Search for the cell housing the specified text and yield its [X, Y] center coordinate. 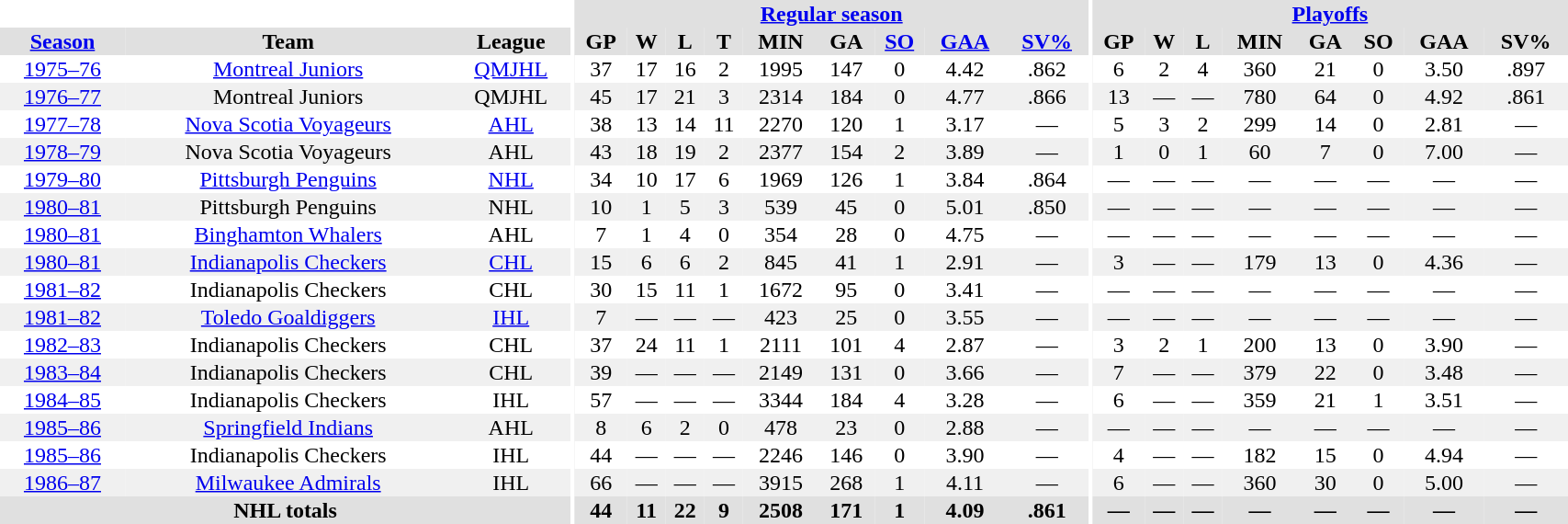
4.09 [965, 510]
4.42 [965, 69]
2.87 [965, 345]
5.01 [965, 207]
7.00 [1444, 152]
179 [1260, 262]
3.84 [965, 179]
4.92 [1444, 97]
2270 [781, 124]
28 [847, 234]
299 [1260, 124]
1976–77 [62, 97]
.862 [1047, 69]
2377 [781, 152]
24 [647, 345]
Springfield Indians [288, 427]
Playoffs [1330, 14]
780 [1260, 97]
95 [847, 290]
268 [847, 483]
T [724, 41]
.850 [1047, 207]
1986–87 [62, 483]
NHL totals [285, 510]
1978–79 [62, 152]
2149 [781, 372]
3.66 [965, 372]
2508 [781, 510]
18 [647, 152]
3.28 [965, 400]
Team [288, 41]
171 [847, 510]
66 [601, 483]
39 [601, 372]
4.36 [1444, 262]
5.00 [1444, 483]
Milwaukee Admirals [288, 483]
1984–85 [62, 400]
1995 [781, 69]
478 [781, 427]
154 [847, 152]
126 [847, 179]
4.94 [1444, 455]
845 [781, 262]
3.89 [965, 152]
4.77 [965, 97]
34 [601, 179]
3915 [781, 483]
2.88 [965, 427]
3.41 [965, 290]
3.55 [965, 317]
131 [847, 372]
19 [685, 152]
Toledo Goaldiggers [288, 317]
1979–80 [62, 179]
146 [847, 455]
.897 [1526, 69]
1977–78 [62, 124]
Season [62, 41]
.866 [1047, 97]
423 [781, 317]
2314 [781, 97]
57 [601, 400]
2246 [781, 455]
16 [685, 69]
2.81 [1444, 124]
League [511, 41]
43 [601, 152]
1983–84 [62, 372]
539 [781, 207]
1969 [781, 179]
1672 [781, 290]
8 [601, 427]
64 [1325, 97]
Binghamton Whalers [288, 234]
1982–83 [62, 345]
1975–76 [62, 69]
2111 [781, 345]
.864 [1047, 179]
38 [601, 124]
Regular season [832, 14]
101 [847, 345]
4.11 [965, 483]
4.75 [965, 234]
200 [1260, 345]
359 [1260, 400]
41 [847, 262]
25 [847, 317]
23 [847, 427]
120 [847, 124]
2.91 [965, 262]
354 [781, 234]
182 [1260, 455]
3.50 [1444, 69]
3.51 [1444, 400]
379 [1260, 372]
3.48 [1444, 372]
9 [724, 510]
3344 [781, 400]
3.17 [965, 124]
147 [847, 69]
60 [1260, 152]
